Identify which cell holds the provided text, then report its [X, Y] central coordinate. 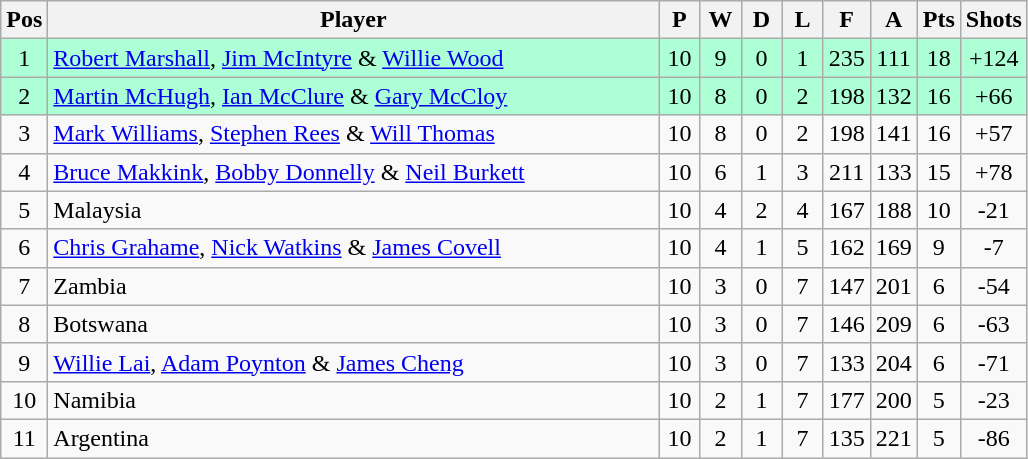
+124 [994, 58]
F [846, 20]
209 [894, 324]
Bruce Makkink, Bobby Donnelly & Neil Burkett [354, 172]
Namibia [354, 400]
D [762, 20]
Argentina [354, 438]
W [720, 20]
11 [24, 438]
135 [846, 438]
Botswana [354, 324]
-23 [994, 400]
18 [938, 58]
-63 [994, 324]
132 [894, 96]
L [802, 20]
-21 [994, 210]
162 [846, 248]
235 [846, 58]
Chris Grahame, Nick Watkins & James Covell [354, 248]
169 [894, 248]
Robert Marshall, Jim McIntyre & Willie Wood [354, 58]
188 [894, 210]
Malaysia [354, 210]
211 [846, 172]
+78 [994, 172]
141 [894, 134]
Zambia [354, 286]
+57 [994, 134]
-54 [994, 286]
-86 [994, 438]
Martin McHugh, Ian McClure & Gary McCloy [354, 96]
-71 [994, 362]
P [680, 20]
200 [894, 400]
111 [894, 58]
201 [894, 286]
221 [894, 438]
A [894, 20]
-7 [994, 248]
167 [846, 210]
177 [846, 400]
146 [846, 324]
147 [846, 286]
Willie Lai, Adam Poynton & James Cheng [354, 362]
Player [354, 20]
204 [894, 362]
Shots [994, 20]
Pts [938, 20]
Pos [24, 20]
Mark Williams, Stephen Rees & Will Thomas [354, 134]
15 [938, 172]
+66 [994, 96]
